Determine the [x, y] coordinate at the center of the cell enclosing the given text.  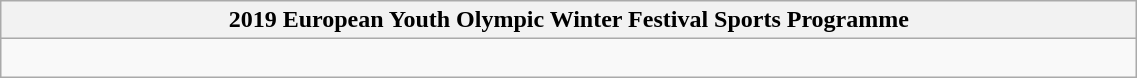
2019 European Youth Olympic Winter Festival Sports Programme [569, 20]
